Locate the cell with the specified text and output its [X, Y] center coordinate. 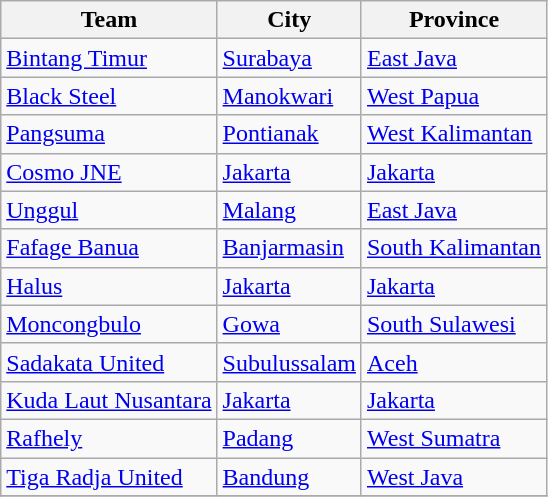
South Kalimantan [454, 248]
Padang [289, 438]
Subulussalam [289, 362]
City [289, 20]
Sadakata United [109, 362]
Gowa [289, 324]
Moncongbulo [109, 324]
Malang [289, 210]
Aceh [454, 362]
Bintang Timur [109, 58]
West Java [454, 477]
Halus [109, 286]
Team [109, 20]
Bandung [289, 477]
Black Steel [109, 96]
West Sumatra [454, 438]
Province [454, 20]
Fafage Banua [109, 248]
Cosmo JNE [109, 172]
Pontianak [289, 134]
Banjarmasin [289, 248]
Rafhely [109, 438]
Surabaya [289, 58]
South Sulawesi [454, 324]
Tiga Radja United [109, 477]
West Kalimantan [454, 134]
Pangsuma [109, 134]
Kuda Laut Nusantara [109, 400]
Unggul [109, 210]
Manokwari [289, 96]
West Papua [454, 96]
